Locate the cell with the specified text and output its (x, y) center coordinate. 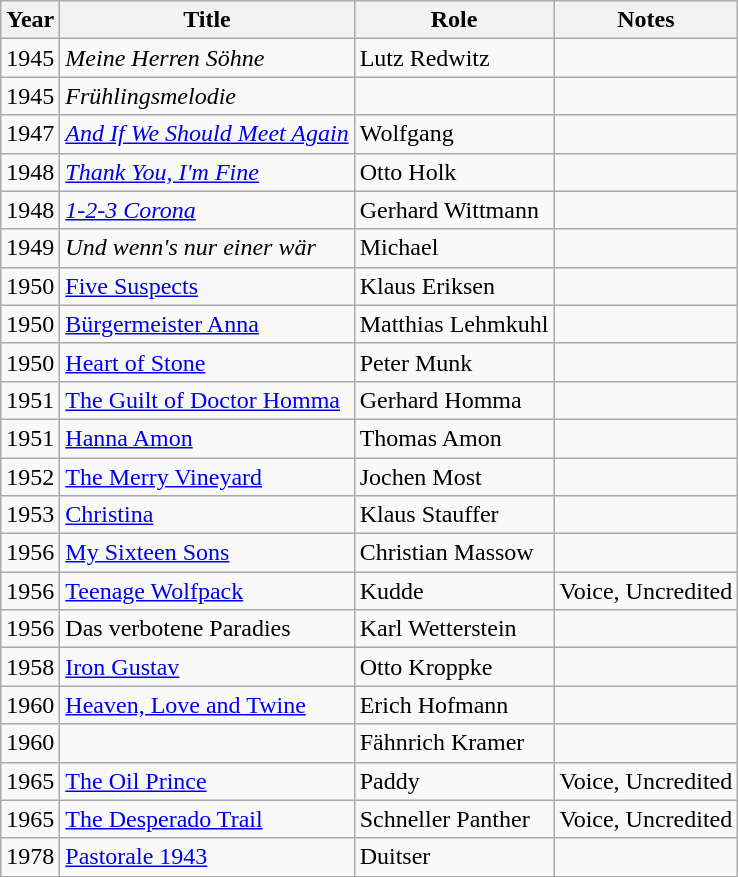
And If We Should Meet Again (207, 134)
1978 (30, 857)
Peter Munk (454, 362)
Teenage Wolfpack (207, 591)
Otto Kroppke (454, 667)
Fähnrich Kramer (454, 743)
Title (207, 20)
Thomas Amon (454, 438)
Und wenn's nur einer wär (207, 248)
Schneller Panther (454, 819)
Klaus Eriksen (454, 286)
1958 (30, 667)
Heaven, Love and Twine (207, 705)
Frühlingsmelodie (207, 96)
1949 (30, 248)
Duitser (454, 857)
The Oil Prince (207, 781)
Christina (207, 515)
Heart of Stone (207, 362)
Kudde (454, 591)
My Sixteen Sons (207, 553)
Jochen Most (454, 477)
Five Suspects (207, 286)
Michael (454, 248)
Bürgermeister Anna (207, 324)
The Guilt of Doctor Homma (207, 400)
Matthias Lehmkuhl (454, 324)
Das verbotene Paradies (207, 629)
1952 (30, 477)
Klaus Stauffer (454, 515)
Paddy (454, 781)
Christian Massow (454, 553)
Lutz Redwitz (454, 58)
Otto Holk (454, 172)
Thank You, I'm Fine (207, 172)
1953 (30, 515)
Role (454, 20)
1-2-3 Corona (207, 210)
Gerhard Homma (454, 400)
1947 (30, 134)
The Desperado Trail (207, 819)
Gerhard Wittmann (454, 210)
Notes (646, 20)
Meine Herren Söhne (207, 58)
Wolfgang (454, 134)
Karl Wetterstein (454, 629)
Iron Gustav (207, 667)
The Merry Vineyard (207, 477)
Year (30, 20)
Hanna Amon (207, 438)
Pastorale 1943 (207, 857)
Erich Hofmann (454, 705)
